Locate the cell with the specified text and output its (x, y) center coordinate. 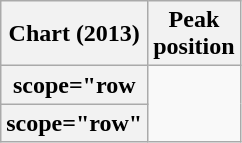
scope="row (74, 85)
scope="row" (74, 123)
Peakposition (194, 34)
Chart (2013) (74, 34)
